Detect which cell encompasses the target text, then output its [x, y] center coordinate. 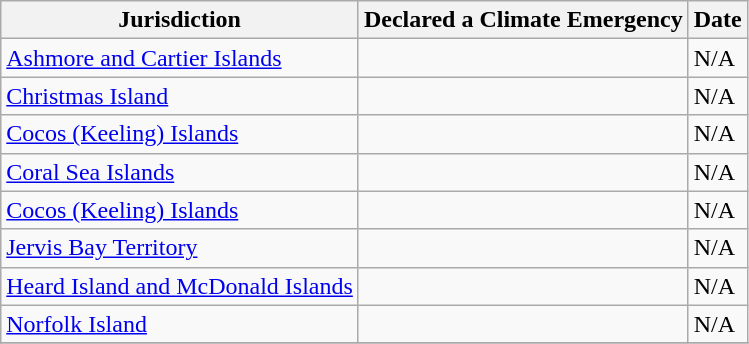
Ashmore and Cartier Islands [180, 58]
Heard Island and McDonald Islands [180, 286]
Norfolk Island [180, 324]
Jervis Bay Territory [180, 248]
Coral Sea Islands [180, 172]
Christmas Island [180, 96]
Date [718, 20]
Jurisdiction [180, 20]
Declared a Climate Emergency [523, 20]
